Determine the [x, y] coordinate at the center of the cell enclosing the given text.  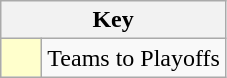
Teams to Playoffs [134, 58]
Key [114, 20]
